Extract the [x, y] coordinate from the center of the cell holding the provided text.  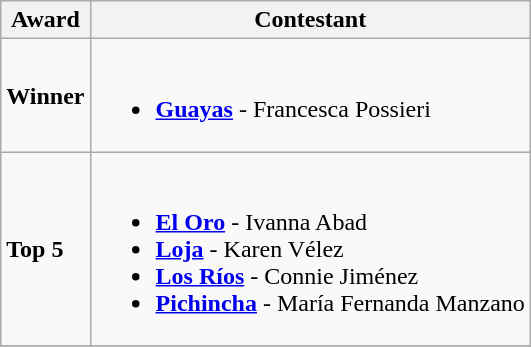
Award [46, 20]
Guayas - Francesca Possieri [310, 96]
El Oro - Ivanna Abad Loja - Karen Vélez Los Ríos - Connie Jiménez Pichincha - María Fernanda Manzano [310, 249]
Contestant [310, 20]
Top 5 [46, 249]
Winner [46, 96]
